Detect which cell encompasses the target text, then output its [X, Y] center coordinate. 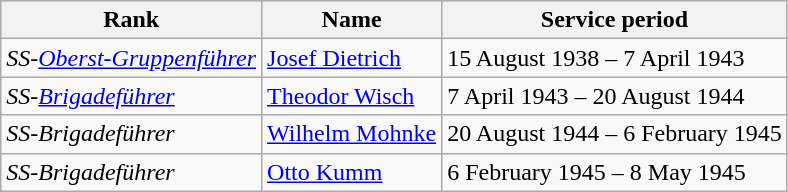
Josef Dietrich [352, 58]
Service period [615, 20]
Rank [132, 20]
20 August 1944 – 6 February 1945 [615, 134]
6 February 1945 – 8 May 1945 [615, 172]
Name [352, 20]
Otto Kumm [352, 172]
Theodor Wisch [352, 96]
7 April 1943 – 20 August 1944 [615, 96]
Wilhelm Mohnke [352, 134]
SS-Oberst-Gruppenführer [132, 58]
15 August 1938 – 7 April 1943 [615, 58]
